Pinpoint the cell where the given text exists, returning its [x, y] midpoint coordinate. 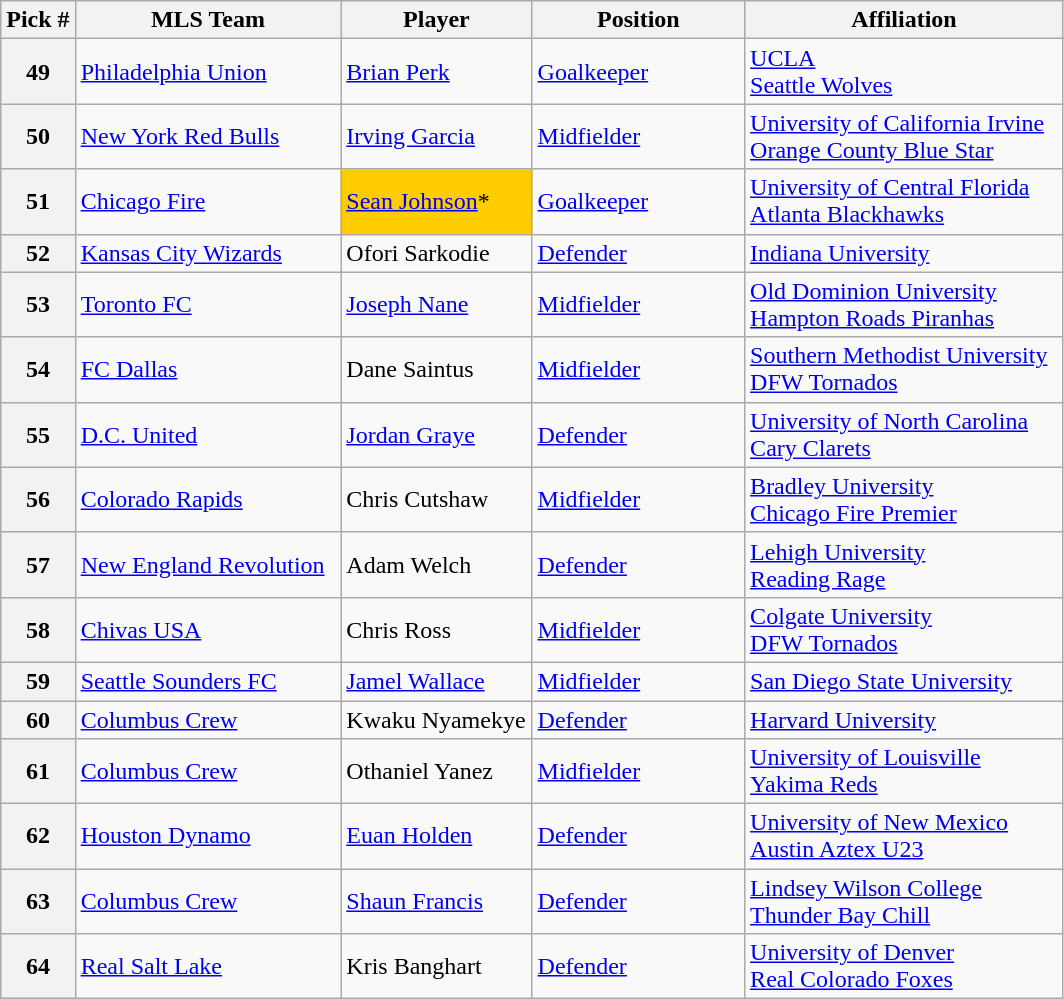
58 [38, 630]
Joseph Nane [436, 304]
Affiliation [904, 20]
University of LouisvilleYakima Reds [904, 772]
Jamel Wallace [436, 681]
Euan Holden [436, 836]
Old Dominion UniversityHampton Roads Piranhas [904, 304]
Southern Methodist UniversityDFW Tornados [904, 370]
MLS Team [208, 20]
FC Dallas [208, 370]
62 [38, 836]
New England Revolution [208, 564]
51 [38, 202]
Jordan Graye [436, 434]
52 [38, 253]
University of Central FloridaAtlanta Blackhawks [904, 202]
Chicago Fire [208, 202]
Ofori Sarkodie [436, 253]
53 [38, 304]
D.C. United [208, 434]
54 [38, 370]
Real Salt Lake [208, 966]
Adam Welch [436, 564]
59 [38, 681]
Colgate UniversityDFW Tornados [904, 630]
Brian Perk [436, 72]
Sean Johnson* [436, 202]
Shaun Francis [436, 902]
Indiana University [904, 253]
49 [38, 72]
Toronto FC [208, 304]
Kris Banghart [436, 966]
San Diego State University [904, 681]
57 [38, 564]
60 [38, 719]
University of California IrvineOrange County Blue Star [904, 136]
Irving Garcia [436, 136]
University of DenverReal Colorado Foxes [904, 966]
50 [38, 136]
Pick # [38, 20]
Kwaku Nyamekye [436, 719]
Seattle Sounders FC [208, 681]
Position [638, 20]
Colorado Rapids [208, 500]
Chris Ross [436, 630]
Kansas City Wizards [208, 253]
Chivas USA [208, 630]
University of New MexicoAustin Aztex U23 [904, 836]
61 [38, 772]
Dane Saintus [436, 370]
University of North CarolinaCary Clarets [904, 434]
Othaniel Yanez [436, 772]
Bradley UniversityChicago Fire Premier [904, 500]
64 [38, 966]
63 [38, 902]
New York Red Bulls [208, 136]
56 [38, 500]
Lindsey Wilson CollegeThunder Bay Chill [904, 902]
Chris Cutshaw [436, 500]
UCLASeattle Wolves [904, 72]
Philadelphia Union [208, 72]
Player [436, 20]
Lehigh UniversityReading Rage [904, 564]
Harvard University [904, 719]
55 [38, 434]
Houston Dynamo [208, 836]
